Search for the cell housing the specified text and yield its [X, Y] center coordinate. 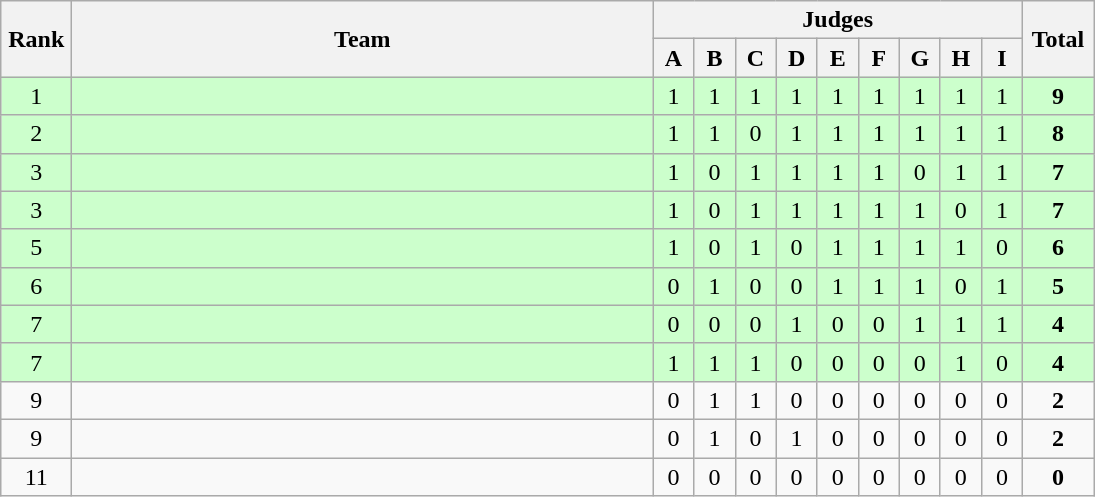
Team [362, 39]
Total [1058, 39]
C [756, 58]
F [878, 58]
D [796, 58]
A [674, 58]
Judges [838, 20]
8 [1058, 134]
11 [36, 477]
H [960, 58]
E [838, 58]
B [714, 58]
Rank [36, 39]
I [1002, 58]
G [920, 58]
